Search for the cell housing the specified text and yield its [x, y] center coordinate. 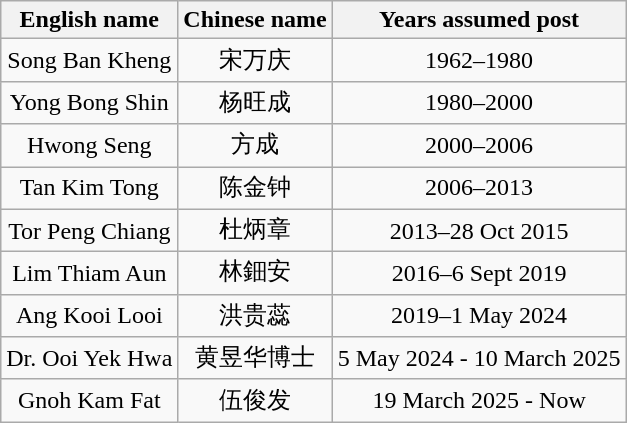
陈金钟 [255, 188]
Chinese name [255, 20]
Tor Peng Chiang [90, 230]
2019–1 May 2024 [479, 316]
杜炳章 [255, 230]
Ang Kooi Looi [90, 316]
洪贵蕊 [255, 316]
2006–2013 [479, 188]
1980–2000 [479, 102]
Gnoh Kam Fat [90, 400]
黄昱华博士 [255, 358]
方成 [255, 146]
杨旺成 [255, 102]
Years assumed post [479, 20]
2000–2006 [479, 146]
2016–6 Sept 2019 [479, 274]
Yong Bong Shin [90, 102]
Dr. Ooi Yek Hwa [90, 358]
Song Ban Kheng [90, 60]
Lim Thiam Aun [90, 274]
5 May 2024 - 10 March 2025 [479, 358]
English name [90, 20]
1962–1980 [479, 60]
林鈿安 [255, 274]
2013–28 Oct 2015 [479, 230]
Hwong Seng [90, 146]
宋万庆 [255, 60]
Tan Kim Tong [90, 188]
19 March 2025 - Now [479, 400]
伍俊发 [255, 400]
